Pinpoint the cell where the given text exists, returning its [x, y] midpoint coordinate. 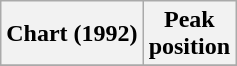
Peakposition [189, 34]
Chart (1992) [72, 34]
